Search for the cell housing the specified text and yield its (x, y) center coordinate. 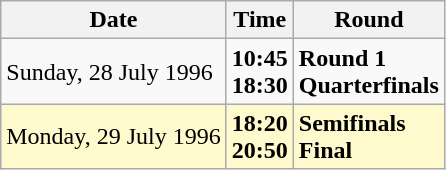
Monday, 29 July 1996 (114, 136)
18:2020:50 (260, 136)
Sunday, 28 July 1996 (114, 72)
Time (260, 20)
Round (368, 20)
SemifinalsFinal (368, 136)
10:4518:30 (260, 72)
Date (114, 20)
Round 1Quarterfinals (368, 72)
